Extract the (x, y) coordinate from the center of the cell holding the provided text.  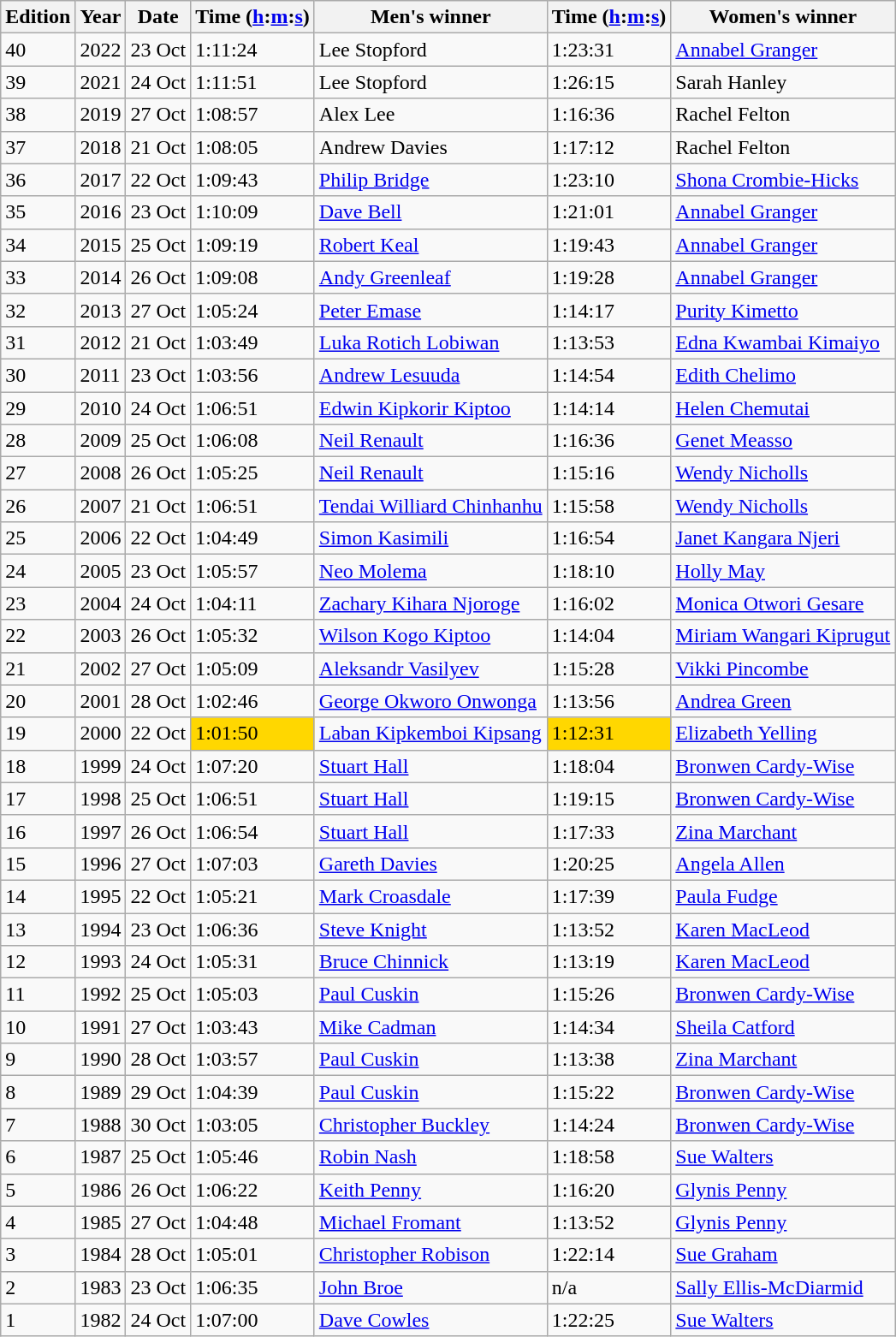
2007 (101, 506)
Andy Greenleaf (430, 277)
n/a (609, 1287)
33 (38, 277)
Simon Kasimili (430, 538)
1:06:08 (253, 441)
16 (38, 831)
2017 (101, 180)
1:04:11 (253, 603)
11 (38, 995)
Helen Chemutai (783, 408)
5 (38, 1190)
2005 (101, 571)
2021 (101, 82)
1:05:32 (253, 636)
Sheila Catford (783, 1027)
Zachary Kihara Njoroge (430, 603)
2010 (101, 408)
40 (38, 50)
36 (38, 180)
Purity Kimetto (783, 310)
1:23:31 (609, 50)
1:08:57 (253, 115)
1:05:09 (253, 668)
Christopher Buckley (430, 1125)
1:15:26 (609, 995)
1997 (101, 831)
22 (38, 636)
1:17:39 (609, 896)
1:10:09 (253, 212)
7 (38, 1125)
Angela Allen (783, 864)
1:09:43 (253, 180)
1984 (101, 1255)
32 (38, 310)
1988 (101, 1125)
1994 (101, 929)
1:18:58 (609, 1157)
1:19:43 (609, 245)
1:19:15 (609, 799)
1:05:46 (253, 1157)
31 (38, 342)
Mike Cadman (430, 1027)
2022 (101, 50)
25 (38, 538)
1:05:01 (253, 1255)
1:09:19 (253, 245)
1:07:00 (253, 1320)
18 (38, 766)
Peter Emase (430, 310)
1982 (101, 1320)
Women's winner (783, 17)
3 (38, 1255)
1:14:34 (609, 1027)
10 (38, 1027)
1:05:57 (253, 571)
1:17:12 (609, 147)
1:26:15 (609, 82)
Date (158, 17)
Alex Lee (430, 115)
Tendai Williard Chinhanhu (430, 506)
2012 (101, 342)
1993 (101, 962)
Edith Chelimo (783, 375)
13 (38, 929)
1:15:16 (609, 473)
Sarah Hanley (783, 82)
1:05:24 (253, 310)
27 (38, 473)
21 (38, 668)
Luka Rotich Lobiwan (430, 342)
Mark Croasdale (430, 896)
2004 (101, 603)
1:07:03 (253, 864)
1:03:43 (253, 1027)
1:11:51 (253, 82)
15 (38, 864)
34 (38, 245)
Janet Kangara Njeri (783, 538)
1:06:35 (253, 1287)
Philip Bridge (430, 180)
Keith Penny (430, 1190)
2016 (101, 212)
1:14:54 (609, 375)
2001 (101, 701)
1:03:49 (253, 342)
Andrew Davies (430, 147)
Elizabeth Yelling (783, 734)
1:06:22 (253, 1190)
1991 (101, 1027)
Bruce Chinnick (430, 962)
1:22:14 (609, 1255)
1:12:31 (609, 734)
30 (38, 375)
2003 (101, 636)
1985 (101, 1222)
1:13:56 (609, 701)
1:15:28 (609, 668)
John Broe (430, 1287)
2002 (101, 668)
1983 (101, 1287)
8 (38, 1092)
1:15:58 (609, 506)
1:19:28 (609, 277)
Aleksandr Vasilyev (430, 668)
Edition (38, 17)
1:13:53 (609, 342)
1996 (101, 864)
Sally Ellis-McDiarmid (783, 1287)
2011 (101, 375)
1 (38, 1320)
29 Oct (158, 1092)
1:03:57 (253, 1060)
1:14:17 (609, 310)
1:16:02 (609, 603)
1986 (101, 1190)
1:05:31 (253, 962)
1998 (101, 799)
George Okworo Onwonga (430, 701)
1:18:10 (609, 571)
2014 (101, 277)
1:03:05 (253, 1125)
1:16:20 (609, 1190)
1:08:05 (253, 147)
Laban Kipkemboi Kipsang (430, 734)
1:04:49 (253, 538)
2 (38, 1287)
1:04:48 (253, 1222)
Edwin Kipkorir Kiptoo (430, 408)
1:05:25 (253, 473)
1:02:46 (253, 701)
Paula Fudge (783, 896)
28 (38, 441)
1:01:50 (253, 734)
2000 (101, 734)
Shona Crombie-Hicks (783, 180)
Year (101, 17)
1:18:04 (609, 766)
Christopher Robison (430, 1255)
39 (38, 82)
Gareth Davies (430, 864)
1:21:01 (609, 212)
2009 (101, 441)
Men's winner (430, 17)
2013 (101, 310)
2015 (101, 245)
Edna Kwambai Kimaiyo (783, 342)
Monica Otwori Gesare (783, 603)
Dave Cowles (430, 1320)
1990 (101, 1060)
2008 (101, 473)
Robert Keal (430, 245)
1989 (101, 1092)
1:06:36 (253, 929)
26 (38, 506)
12 (38, 962)
1:13:38 (609, 1060)
9 (38, 1060)
2019 (101, 115)
2006 (101, 538)
Dave Bell (430, 212)
2018 (101, 147)
Miriam Wangari Kiprugut (783, 636)
Andrew Lesuuda (430, 375)
1995 (101, 896)
Genet Measso (783, 441)
1:11:24 (253, 50)
29 (38, 408)
1:20:25 (609, 864)
Steve Knight (430, 929)
24 (38, 571)
19 (38, 734)
1:22:25 (609, 1320)
Holly May (783, 571)
4 (38, 1222)
1:23:10 (609, 180)
Sue Graham (783, 1255)
14 (38, 896)
20 (38, 701)
1:09:08 (253, 277)
Neo Molema (430, 571)
Michael Fromant (430, 1222)
1987 (101, 1157)
1:05:03 (253, 995)
37 (38, 147)
1:14:04 (609, 636)
1:06:54 (253, 831)
23 (38, 603)
17 (38, 799)
35 (38, 212)
1:15:22 (609, 1092)
1:13:19 (609, 962)
1992 (101, 995)
1:17:33 (609, 831)
6 (38, 1157)
Vikki Pincombe (783, 668)
1:04:39 (253, 1092)
1:14:24 (609, 1125)
Andrea Green (783, 701)
Wilson Kogo Kiptoo (430, 636)
1:14:14 (609, 408)
38 (38, 115)
1:07:20 (253, 766)
1:05:21 (253, 896)
1:16:54 (609, 538)
1:03:56 (253, 375)
30 Oct (158, 1125)
Robin Nash (430, 1157)
1999 (101, 766)
